Provide the [X, Y] coordinate of the cell's center where the given text is located.  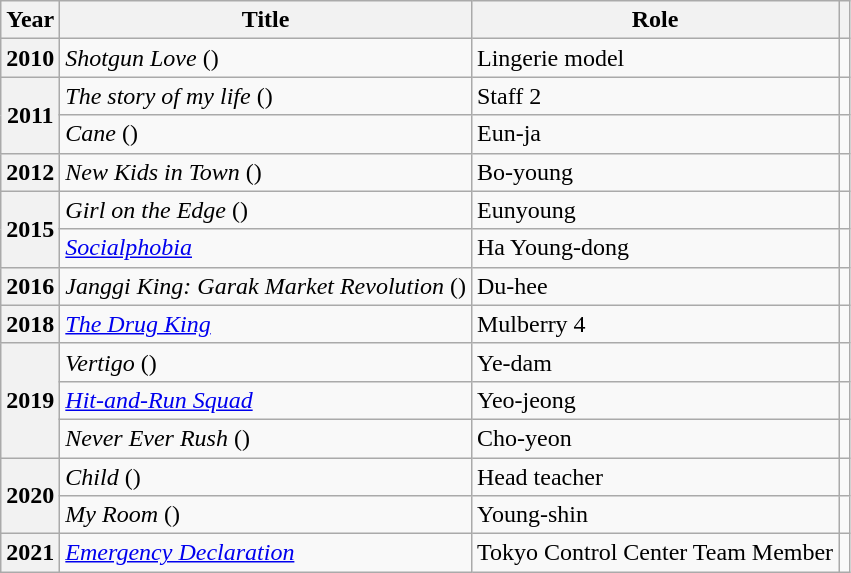
Staff 2 [654, 96]
Never Ever Rush () [266, 438]
Ha Young-dong [654, 248]
2021 [30, 553]
Cane () [266, 134]
Hit-and-Run Squad [266, 400]
Emergency Declaration [266, 553]
2020 [30, 496]
2019 [30, 400]
Child () [266, 477]
Year [30, 20]
Socialphobia [266, 248]
2015 [30, 229]
Du-hee [654, 286]
Cho-yeon [654, 438]
Janggi King: Garak Market Revolution () [266, 286]
Yeo-jeong [654, 400]
Vertigo () [266, 362]
Tokyo Control Center Team Member [654, 553]
2012 [30, 172]
2011 [30, 115]
Lingerie model [654, 58]
Young-shin [654, 515]
The story of my life () [266, 96]
The Drug King [266, 324]
Eun-ja [654, 134]
New Kids in Town () [266, 172]
Shotgun Love () [266, 58]
Bo-young [654, 172]
Mulberry 4 [654, 324]
Title [266, 20]
Eunyoung [654, 210]
Ye-dam [654, 362]
Role [654, 20]
2010 [30, 58]
Girl on the Edge () [266, 210]
Head teacher [654, 477]
My Room () [266, 515]
2016 [30, 286]
2018 [30, 324]
